From the cell containing the given text, extract its center point as [x, y] coordinate. 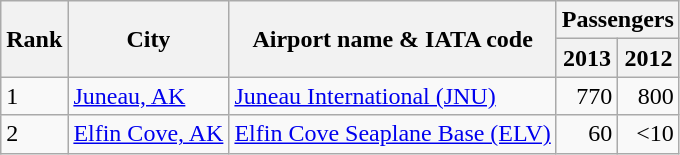
Elfin Cove, AK [148, 134]
City [148, 39]
<10 [649, 134]
Rank [34, 39]
Juneau International (JNU) [392, 96]
2013 [587, 58]
800 [649, 96]
Passengers [618, 20]
770 [587, 96]
60 [587, 134]
Juneau, AK [148, 96]
1 [34, 96]
2012 [649, 58]
Elfin Cove Seaplane Base (ELV) [392, 134]
Airport name & IATA code [392, 39]
2 [34, 134]
